From the cell containing the given text, extract its center point as [X, Y] coordinate. 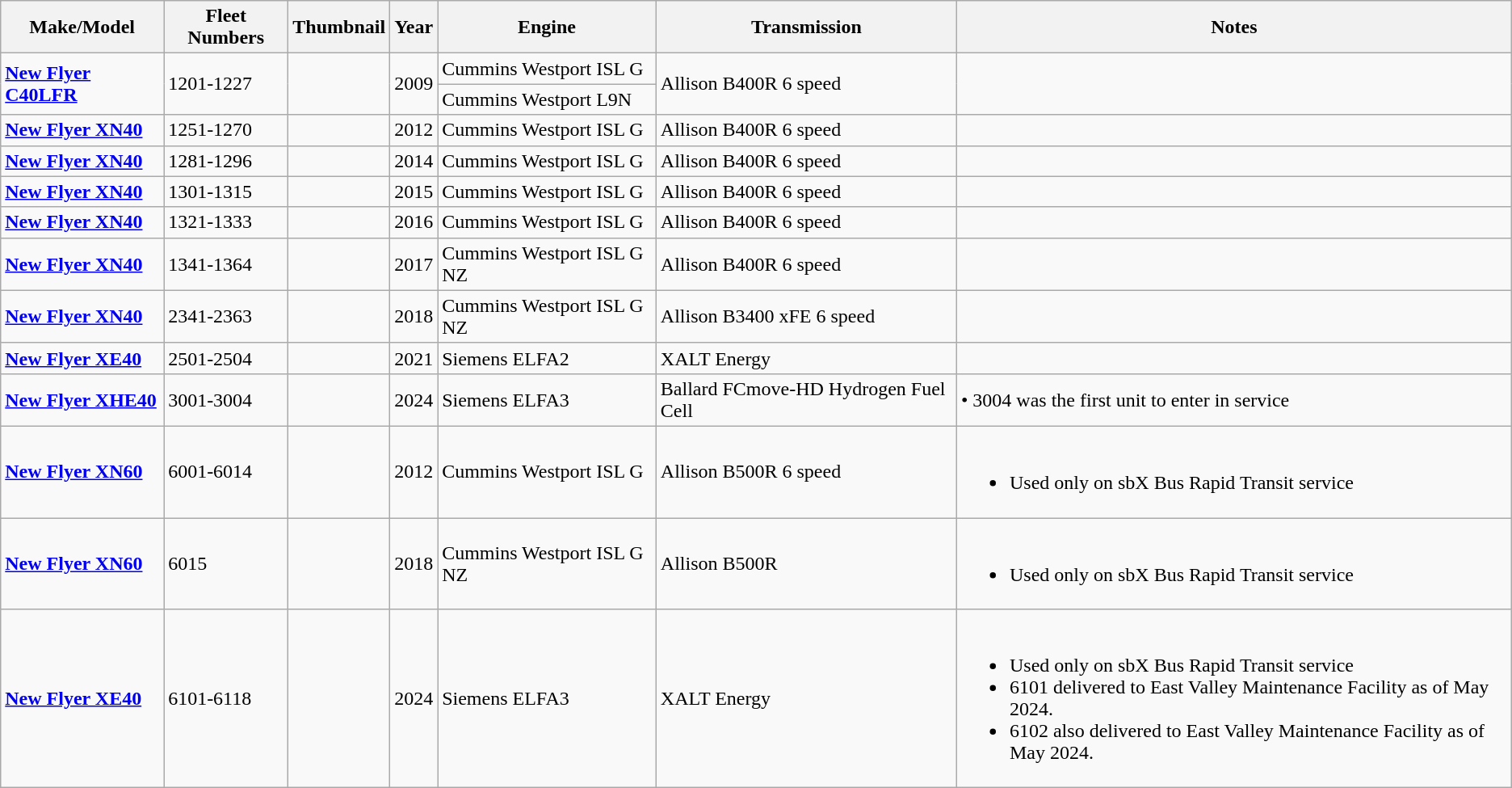
Allison B500R [806, 563]
2021 [414, 358]
1251-1270 [226, 130]
Fleet Numbers [226, 27]
New Flyer XHE40 [82, 399]
Allison B3400 xFE 6 speed [806, 317]
1201-1227 [226, 84]
6101-6118 [226, 698]
1281-1296 [226, 161]
2015 [414, 192]
2501-2504 [226, 358]
Year [414, 27]
6001-6014 [226, 472]
3001-3004 [226, 399]
New Flyer C40LFR [82, 84]
2016 [414, 222]
2341-2363 [226, 317]
Allison B500R 6 speed [806, 472]
Thumbnail [339, 27]
Engine [548, 27]
Ballard FCmove-HD Hydrogen Fuel Cell [806, 399]
Make/Model [82, 27]
2009 [414, 84]
2017 [414, 263]
1301-1315 [226, 192]
6015 [226, 563]
• 3004 was the first unit to enter in service [1234, 399]
Cummins Westport L9N [548, 99]
1341-1364 [226, 263]
Siemens ELFA2 [548, 358]
1321-1333 [226, 222]
Notes [1234, 27]
Transmission [806, 27]
2014 [414, 161]
